For the text-containing cell, return its midpoint in [x, y] coordinate format. 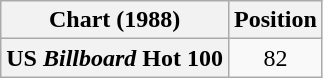
US Billboard Hot 100 [115, 58]
82 [276, 58]
Position [276, 20]
Chart (1988) [115, 20]
